Identify which cell holds the provided text, then report its (X, Y) central coordinate. 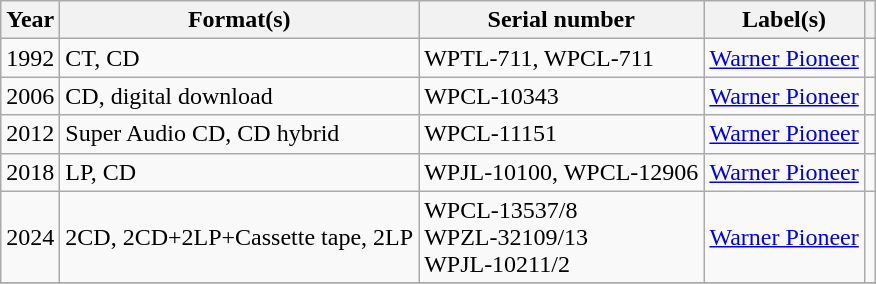
Super Audio CD, CD hybrid (240, 134)
CD, digital download (240, 96)
Label(s) (784, 20)
Format(s) (240, 20)
Serial number (562, 20)
2018 (30, 172)
WPCL-13537/8WPZL-32109/13WPJL-10211/2 (562, 237)
WPCL-10343 (562, 96)
2012 (30, 134)
2024 (30, 237)
1992 (30, 58)
2CD, 2CD+2LP+Cassette tape, 2LP (240, 237)
LP, CD (240, 172)
WPJL-10100, WPCL-12906 (562, 172)
WPCL-11151 (562, 134)
CT, CD (240, 58)
WPTL-711, WPCL-711 (562, 58)
2006 (30, 96)
Year (30, 20)
